Return the [x, y] coordinate for the center point of the cell that contains the specified text.  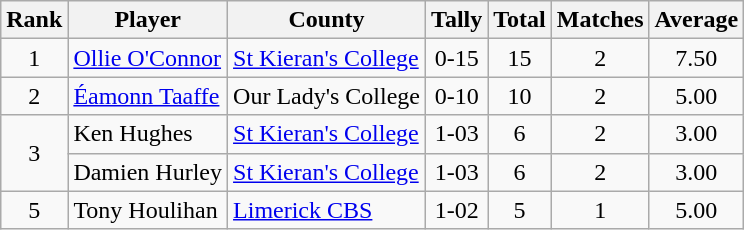
Our Lady's College [327, 96]
7.50 [696, 58]
Tally [457, 20]
Éamonn Taaffe [148, 96]
Total [520, 20]
1-02 [457, 210]
County [327, 20]
Tony Houlihan [148, 210]
0-10 [457, 96]
15 [520, 58]
Ollie O'Connor [148, 58]
Ken Hughes [148, 134]
Limerick CBS [327, 210]
Damien Hurley [148, 172]
10 [520, 96]
Average [696, 20]
3 [34, 153]
Player [148, 20]
0-15 [457, 58]
Matches [600, 20]
Rank [34, 20]
